Scan for the cell matching the given text and deliver its (x, y) coordinate at center. 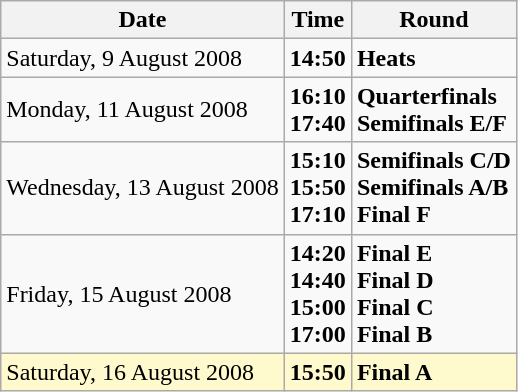
Final EFinal DFinal CFinal B (434, 294)
Final A (434, 372)
15:50 (318, 372)
Date (143, 20)
14:50 (318, 58)
14:2014:4015:0017:00 (318, 294)
Time (318, 20)
Friday, 15 August 2008 (143, 294)
16:1017:40 (318, 110)
QuarterfinalsSemifinals E/F (434, 110)
Saturday, 16 August 2008 (143, 372)
Semifinals C/DSemifinals A/BFinal F (434, 188)
Monday, 11 August 2008 (143, 110)
Saturday, 9 August 2008 (143, 58)
Wednesday, 13 August 2008 (143, 188)
Round (434, 20)
Heats (434, 58)
15:1015:5017:10 (318, 188)
